Scan for the cell matching the given text and deliver its [X, Y] coordinate at center. 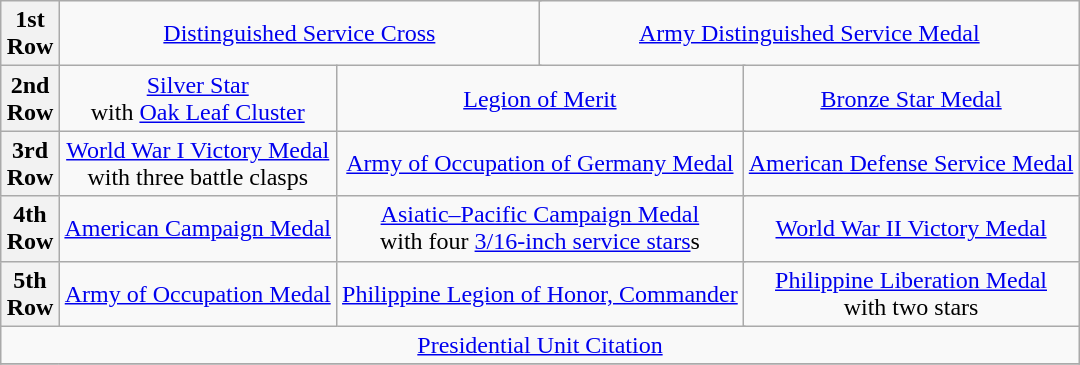
Army of Occupation of Germany Medal [540, 164]
Legion of Merit [540, 98]
Silver Star with Oak Leaf Cluster [198, 98]
Distinguished Service Cross [300, 34]
5th Row [30, 294]
World War II Victory Medal [911, 228]
World War I Victory Medal with three battle clasps [198, 164]
Army Distinguished Service Medal [810, 34]
3rd Row [30, 164]
American Defense Service Medal [911, 164]
Bronze Star Medal [911, 98]
Philippine Legion of Honor, Commander [540, 294]
American Campaign Medal [198, 228]
Philippine Liberation Medal with two stars [911, 294]
4th Row [30, 228]
Asiatic–Pacific Campaign Medal with four 3/16-inch service starss [540, 228]
1st Row [30, 34]
Presidential Unit Citation [540, 345]
2nd Row [30, 98]
Army of Occupation Medal [198, 294]
